Provide the (x, y) coordinate of the cell's center where the given text is located.  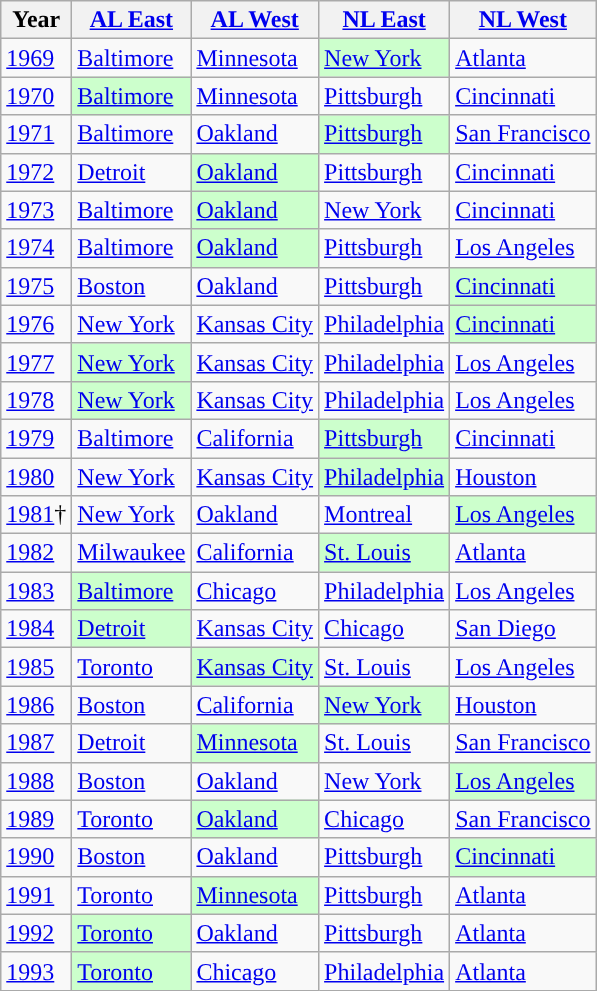
San Diego (523, 629)
AL West (255, 20)
1979 (36, 438)
1975 (36, 286)
1991 (36, 895)
1984 (36, 629)
1980 (36, 477)
1992 (36, 933)
1969 (36, 58)
AL East (132, 20)
1971 (36, 134)
1982 (36, 553)
Montreal (384, 515)
1972 (36, 172)
1990 (36, 857)
1970 (36, 96)
1978 (36, 400)
1977 (36, 362)
1973 (36, 210)
1989 (36, 819)
1981† (36, 515)
1985 (36, 667)
1974 (36, 248)
Year (36, 20)
NL West (523, 20)
1976 (36, 324)
1983 (36, 591)
1986 (36, 705)
NL East (384, 20)
Milwaukee (132, 553)
1988 (36, 781)
1987 (36, 743)
1993 (36, 971)
